Extract the [x, y] coordinate from the center of the cell holding the provided text.  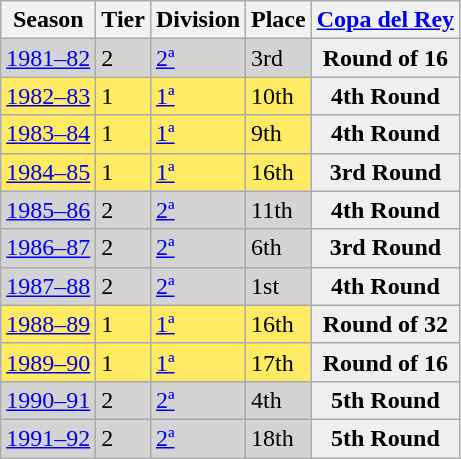
4th [279, 400]
10th [279, 96]
6th [279, 248]
18th [279, 438]
1991–92 [48, 438]
1989–90 [48, 362]
11th [279, 210]
Tier [124, 20]
17th [279, 362]
1983–84 [48, 134]
Place [279, 20]
Division [198, 20]
1985–86 [48, 210]
1987–88 [48, 286]
Season [48, 20]
1984–85 [48, 172]
1990–91 [48, 400]
Round of 32 [385, 324]
9th [279, 134]
1982–83 [48, 96]
1986–87 [48, 248]
1st [279, 286]
3rd [279, 58]
1988–89 [48, 324]
Copa del Rey [385, 20]
1981–82 [48, 58]
